Determine the (X, Y) coordinate at the center of the cell enclosing the given text.  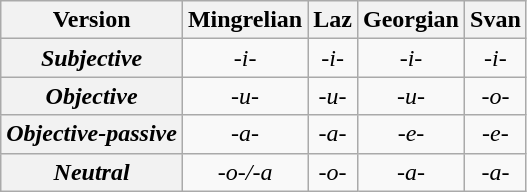
Georgian (410, 20)
Version (92, 20)
-o-/-a (244, 172)
Objective-passive (92, 134)
Neutral (92, 172)
Objective (92, 96)
Laz (333, 20)
Subjective (92, 58)
Mingrelian (244, 20)
Svan (496, 20)
